Extract the (X, Y) coordinate from the center of the cell holding the provided text.  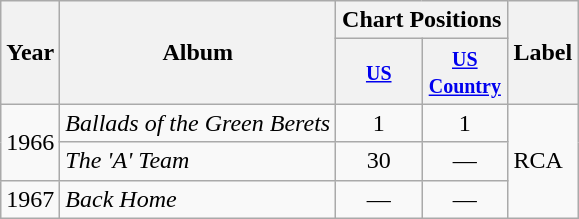
Year (30, 52)
RCA (543, 161)
30 (379, 161)
Back Home (198, 199)
Ballads of the Green Berets (198, 123)
1967 (30, 199)
US Country (465, 72)
1966 (30, 142)
Chart Positions (422, 20)
Label (543, 52)
The 'A' Team (198, 161)
US (379, 72)
Album (198, 52)
